Extract the [x, y] coordinate from the center of the cell holding the provided text.  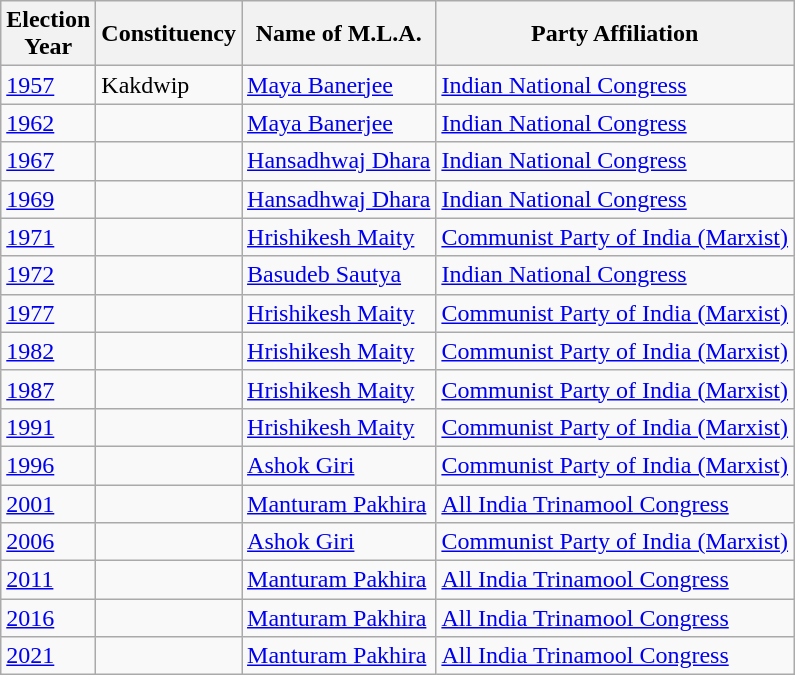
1967 [48, 161]
2016 [48, 618]
1962 [48, 123]
1971 [48, 237]
Name of M.L.A. [339, 34]
2006 [48, 542]
1991 [48, 427]
Election Year [48, 34]
2001 [48, 503]
1969 [48, 199]
1982 [48, 351]
1987 [48, 389]
Party Affiliation [615, 34]
2011 [48, 580]
Kakdwip [169, 85]
1957 [48, 85]
1996 [48, 465]
2021 [48, 656]
1972 [48, 275]
1977 [48, 313]
Constituency [169, 34]
Basudeb Sautya [339, 275]
